Search for the cell housing the specified text and yield its (x, y) center coordinate. 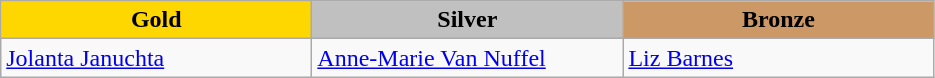
Silver (468, 20)
Jolanta Januchta (156, 58)
Bronze (778, 20)
Liz Barnes (778, 58)
Anne-Marie Van Nuffel (468, 58)
Gold (156, 20)
